From the cell containing the given text, extract its center point as (x, y) coordinate. 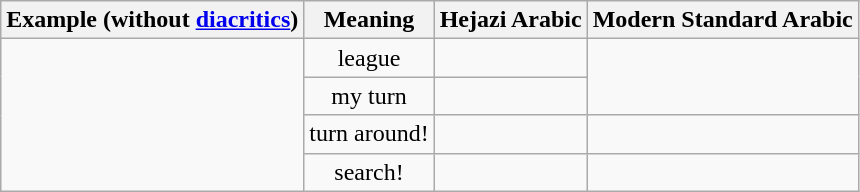
league (369, 58)
Example (without diacritics) (152, 20)
Meaning (369, 20)
Hejazi Arabic (510, 20)
turn around! (369, 134)
Modern Standard Arabic (722, 20)
my turn (369, 96)
search! (369, 172)
